Find where the given text appears and provide that cell's center as [x, y] coordinate. 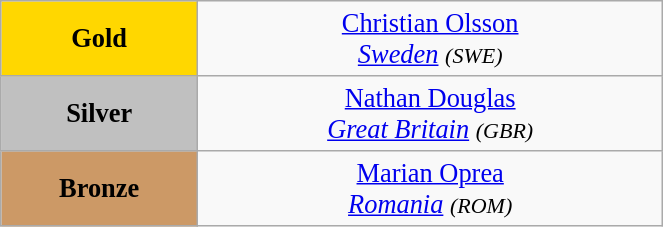
Nathan DouglasGreat Britain (GBR) [430, 112]
Silver [100, 112]
Christian OlssonSweden (SWE) [430, 38]
Bronze [100, 188]
Gold [100, 38]
Marian OpreaRomania (ROM) [430, 188]
